Search for the cell housing the specified text and yield its (X, Y) center coordinate. 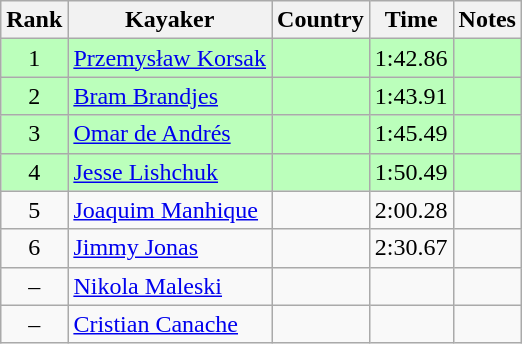
4 (34, 172)
5 (34, 210)
Omar de Andrés (170, 134)
Joaquim Manhique (170, 210)
1:45.49 (411, 134)
Przemysław Korsak (170, 58)
Notes (487, 20)
Bram Brandjes (170, 96)
Jesse Lishchuk (170, 172)
Cristian Canache (170, 324)
Jimmy Jonas (170, 248)
Kayaker (170, 20)
Country (321, 20)
2:30.67 (411, 248)
1:50.49 (411, 172)
3 (34, 134)
2:00.28 (411, 210)
Nikola Maleski (170, 286)
Rank (34, 20)
1 (34, 58)
2 (34, 96)
1:43.91 (411, 96)
6 (34, 248)
1:42.86 (411, 58)
Time (411, 20)
